Locate the cell with the specified text and output its (x, y) center coordinate. 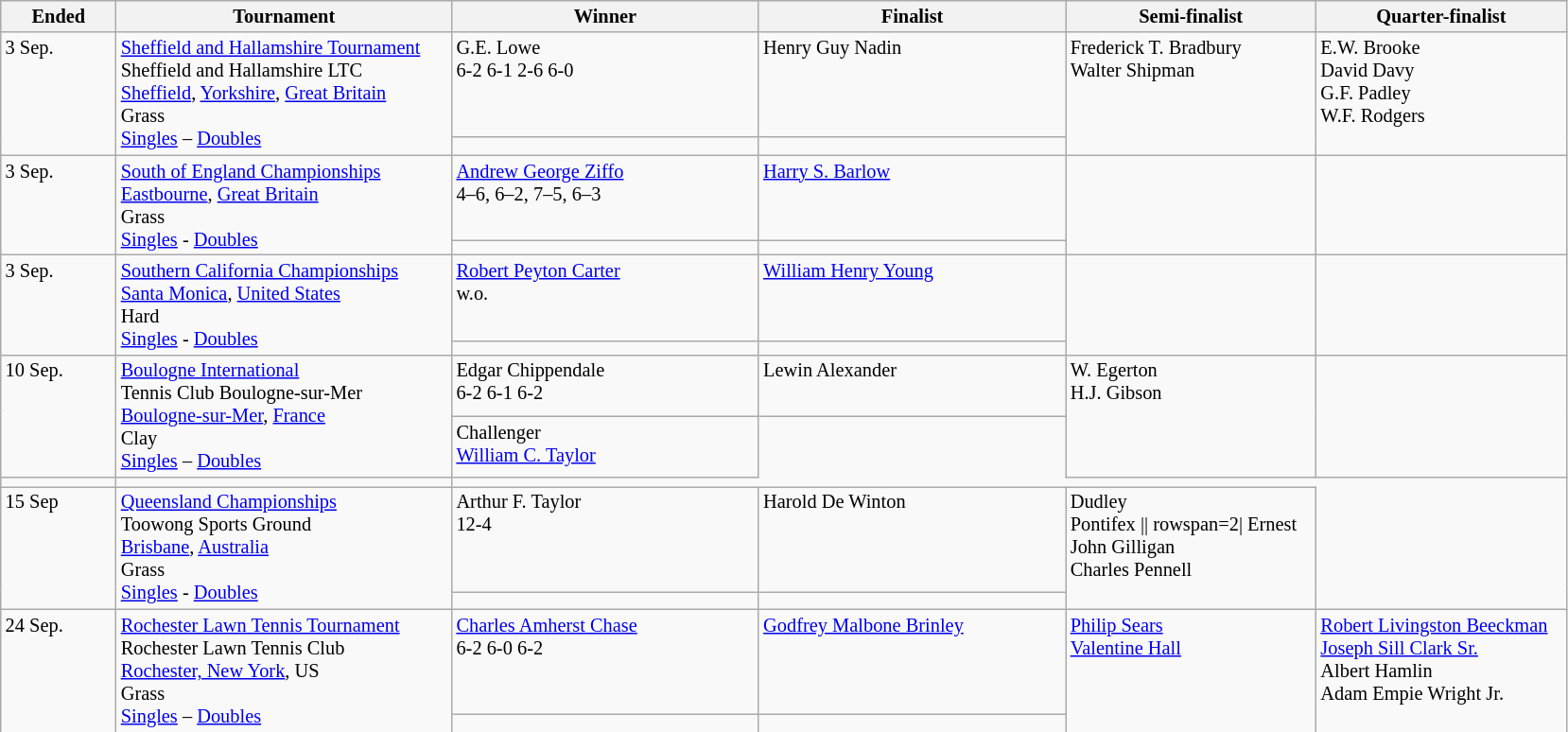
Tournament (284, 16)
South of England ChampionshipsEastbourne, Great BritainGrassSingles - Doubles (284, 205)
Arthur F. Taylor12-4 (605, 539)
Lewin Alexander (912, 386)
E.W. Brooke David Davy G.F. Padley W.F. Rodgers (1441, 94)
Southern California ChampionshipsSanta Monica, United StatesHardSingles - Doubles (284, 305)
Philip Sears Valentine Hall (1192, 671)
DudleyPontifex || rowspan=2| Ernest John Gilligan Charles Pennell (1192, 548)
15 Sep (59, 548)
W. Egerton H.J. Gibson (1192, 416)
Ended (59, 16)
Harry S. Barlow (912, 198)
Sheffield and Hallamshire Tournament Sheffield and Hallamshire LTCSheffield, Yorkshire, Great BritainGrassSingles – Doubles (284, 94)
Edgar Chippendale6-2 6-1 6-2 (605, 386)
Charles Amherst Chase6-2 6-0 6-2 (605, 662)
Henry Guy Nadin (912, 85)
Andrew George Ziffo 4–6, 6–2, 7–5, 6–3 (605, 198)
G.E. Lowe6-2 6-1 2-6 6-0 (605, 85)
Harold De Winton (912, 539)
Frederick T. Bradbury Walter Shipman (1192, 94)
Queensland ChampionshipsToowong Sports GroundBrisbane, AustraliaGrassSingles - Doubles (284, 548)
Semi-finalist (1192, 16)
Robert Peyton Carterw.o. (605, 297)
10 Sep. (59, 416)
Rochester Lawn Tennis TournamentRochester Lawn Tennis ClubRochester, New York, USGrassSingles – Doubles (284, 671)
Finalist (912, 16)
Challenger William C. Taylor (605, 446)
William Henry Young (912, 297)
Quarter-finalist (1441, 16)
Boulogne InternationalTennis Club Boulogne-sur-Mer Boulogne-sur-Mer, FranceClaySingles – Doubles (284, 416)
Winner (605, 16)
24 Sep. (59, 671)
Robert Livingston Beeckman Joseph Sill Clark Sr. Albert Hamlin Adam Empie Wright Jr. (1441, 671)
Godfrey Malbone Brinley (912, 662)
